Find where the given text appears and provide that cell's center as [X, Y] coordinate. 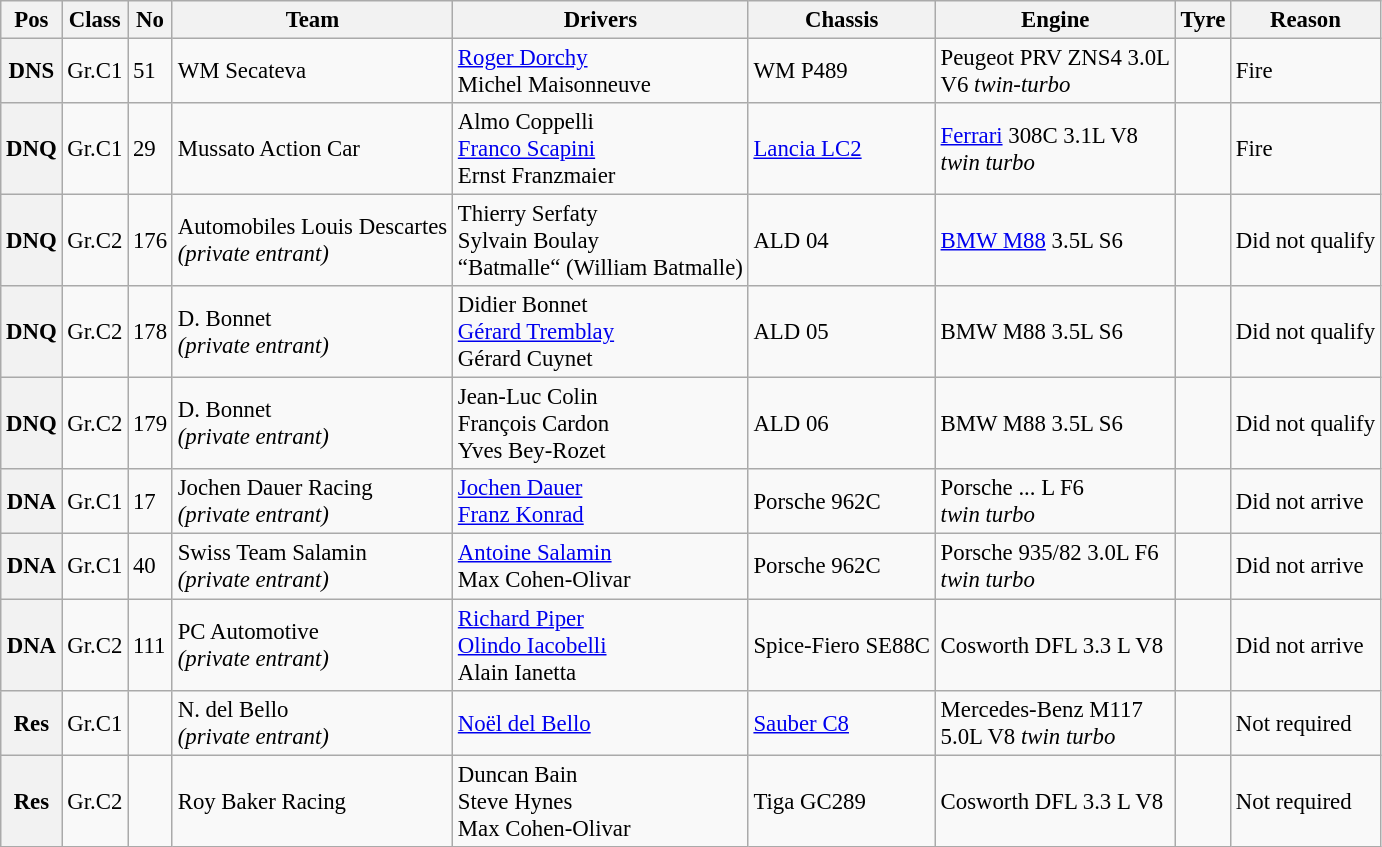
Pos [32, 20]
Richard Piper Olindo Iacobelli Alain Ianetta [601, 645]
Tiga GC289 [842, 801]
Roy Baker Racing [312, 801]
Thierry Serfaty Sylvain Boulay “Batmalle“ (William Batmalle) [601, 241]
Engine [1055, 20]
Jochen Dauer Racing(private entrant) [312, 502]
Team [312, 20]
DNS [32, 72]
ALD 06 [842, 424]
Jean-Luc Colin François Cardon Yves Bey-Rozet [601, 424]
Drivers [601, 20]
Tyre [1202, 20]
Didier Bonnet Gérard Tremblay Gérard Cuynet [601, 332]
Peugeot PRV ZNS4 3.0L V6 twin-turbo [1055, 72]
Porsche ... L F6twin turbo [1055, 502]
17 [150, 502]
Ferrari 308C 3.1L V8twin turbo [1055, 149]
PC Automotive(private entrant) [312, 645]
ALD 04 [842, 241]
Lancia LC2 [842, 149]
Jochen Dauer Franz Konrad [601, 502]
40 [150, 566]
Mussato Action Car [312, 149]
Sauber C8 [842, 722]
29 [150, 149]
WM P489 [842, 72]
Spice-Fiero SE88C [842, 645]
176 [150, 241]
Class [95, 20]
Almo Coppelli Franco Scapini Ernst Franzmaier [601, 149]
Antoine Salamin Max Cohen-Olivar [601, 566]
Reason [1306, 20]
Chassis [842, 20]
Noël del Bello [601, 722]
Mercedes-Benz M1175.0L V8 twin turbo [1055, 722]
ALD 05 [842, 332]
N. del Bello(private entrant) [312, 722]
WM Secateva [312, 72]
51 [150, 72]
Porsche 935/82 3.0L F6twin turbo [1055, 566]
Swiss Team Salamin(private entrant) [312, 566]
No [150, 20]
179 [150, 424]
178 [150, 332]
Duncan Bain Steve Hynes Max Cohen-Olivar [601, 801]
111 [150, 645]
Automobiles Louis Descartes(private entrant) [312, 241]
Roger Dorchy Michel Maisonneuve [601, 72]
